Locate the cell with the specified text and output its (x, y) center coordinate. 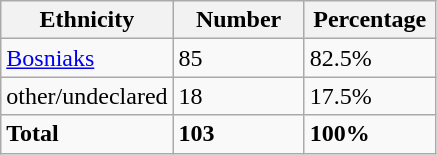
17.5% (370, 96)
Ethnicity (87, 20)
103 (238, 134)
Total (87, 134)
18 (238, 96)
85 (238, 58)
Number (238, 20)
Bosniaks (87, 58)
100% (370, 134)
82.5% (370, 58)
Percentage (370, 20)
other/undeclared (87, 96)
